Provide the [x, y] coordinate of the cell's center where the given text is located.  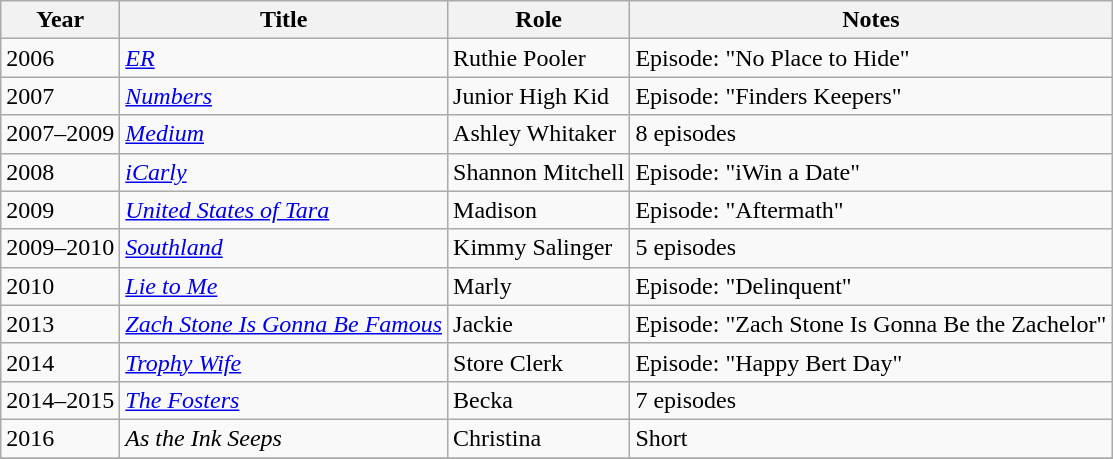
iCarly [284, 172]
Junior High Kid [539, 96]
Episode: "Happy Bert Day" [871, 362]
Title [284, 20]
Episode: "No Place to Hide" [871, 58]
2009 [60, 210]
Becka [539, 400]
Southland [284, 248]
2006 [60, 58]
2010 [60, 286]
5 episodes [871, 248]
Kimmy Salinger [539, 248]
Numbers [284, 96]
2014–2015 [60, 400]
Short [871, 438]
2007–2009 [60, 134]
2014 [60, 362]
Medium [284, 134]
Lie to Me [284, 286]
United States of Tara [284, 210]
Episode: "Aftermath" [871, 210]
Ashley Whitaker [539, 134]
Zach Stone Is Gonna Be Famous [284, 324]
Notes [871, 20]
Madison [539, 210]
The Fosters [284, 400]
As the Ink Seeps [284, 438]
2007 [60, 96]
Episode: "Delinquent" [871, 286]
Episode: "Zach Stone Is Gonna Be the Zachelor" [871, 324]
ER [284, 58]
Store Clerk [539, 362]
Christina [539, 438]
Ruthie Pooler [539, 58]
2016 [60, 438]
Marly [539, 286]
Year [60, 20]
Jackie [539, 324]
Trophy Wife [284, 362]
7 episodes [871, 400]
2008 [60, 172]
Episode: "iWin a Date" [871, 172]
Role [539, 20]
Episode: "Finders Keepers" [871, 96]
2009–2010 [60, 248]
2013 [60, 324]
8 episodes [871, 134]
Shannon Mitchell [539, 172]
